Provide the [X, Y] coordinate of the cell's center where the given text is located.  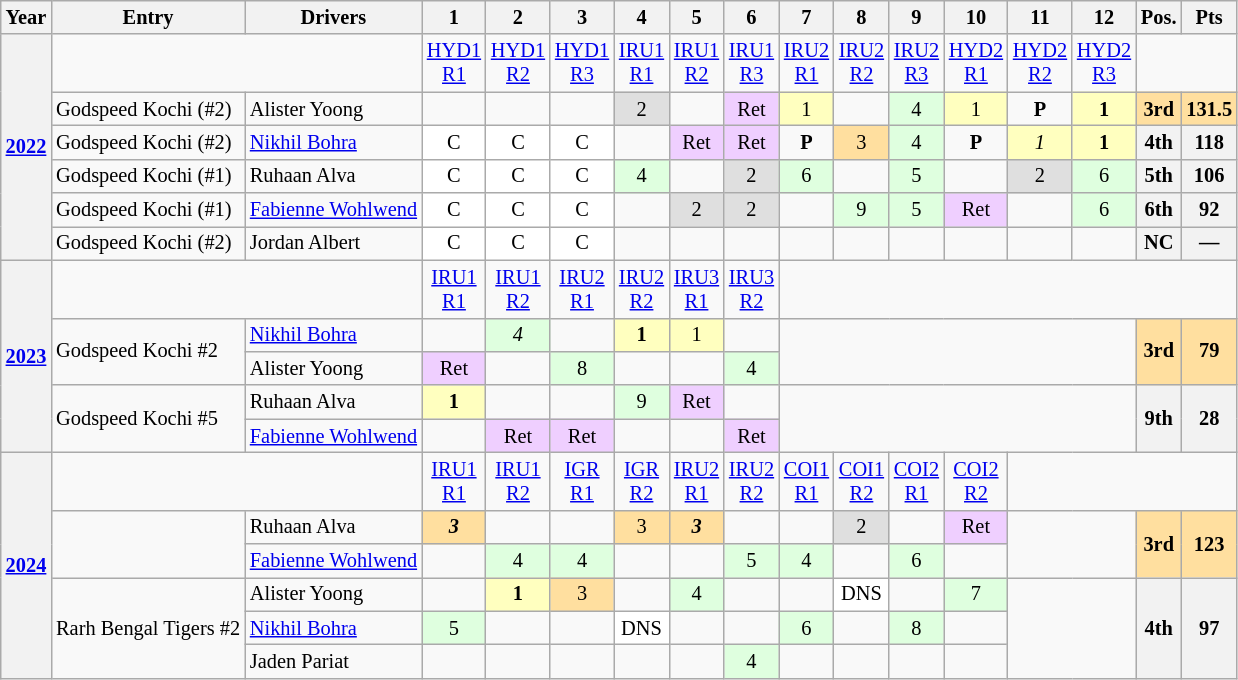
HYD1R2 [518, 63]
IRU3R1 [696, 289]
HYD2R2 [1040, 63]
NC [1158, 243]
106 [1209, 176]
11 [1040, 17]
IGRR1 [582, 481]
IRU2R3 [916, 63]
10 [976, 17]
Pos. [1158, 17]
Jaden Pariat [334, 661]
Rarh Bengal Tigers #2 [148, 628]
79 [1209, 352]
2024 [26, 565]
COI2R2 [976, 481]
IRU3R2 [752, 289]
123 [1209, 544]
COI2R1 [916, 481]
Godspeed Kochi #2 [148, 352]
Godspeed Kochi #5 [148, 418]
HYD2R3 [1104, 63]
HYD1R3 [582, 63]
28 [1209, 418]
COI1R2 [862, 481]
5th [1158, 176]
92 [1209, 210]
Jordan Albert [334, 243]
12 [1104, 17]
9th [1158, 418]
2023 [26, 356]
Pts [1209, 17]
— [1209, 243]
6th [1158, 210]
HYD2R1 [976, 63]
IGRR2 [642, 481]
118 [1209, 142]
Year [26, 17]
HYD1R1 [454, 63]
131.5 [1209, 109]
Drivers [334, 17]
2022 [26, 147]
Entry [148, 17]
IRU1R3 [752, 63]
COI1R1 [806, 481]
97 [1209, 628]
